Provide the [x, y] coordinate of the cell's center where the given text is located.  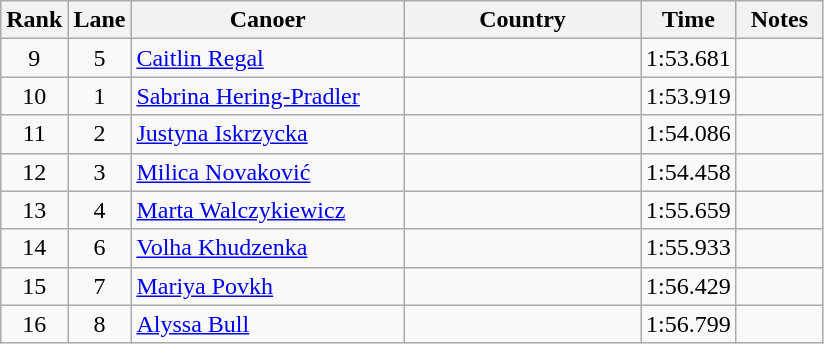
Rank [34, 20]
Notes [779, 20]
10 [34, 96]
14 [34, 248]
15 [34, 286]
Milica Novaković [268, 172]
1 [100, 96]
1:55.659 [689, 210]
11 [34, 134]
1:56.799 [689, 324]
Canoer [268, 20]
5 [100, 58]
9 [34, 58]
1:54.086 [689, 134]
12 [34, 172]
8 [100, 324]
Mariya Povkh [268, 286]
Lane [100, 20]
1:54.458 [689, 172]
Caitlin Regal [268, 58]
4 [100, 210]
Sabrina Hering-Pradler [268, 96]
1:56.429 [689, 286]
Justyna Iskrzycka [268, 134]
16 [34, 324]
2 [100, 134]
Marta Walczykiewicz [268, 210]
Country [522, 20]
1:53.919 [689, 96]
1:55.933 [689, 248]
Time [689, 20]
3 [100, 172]
Alyssa Bull [268, 324]
1:53.681 [689, 58]
Volha Khudzenka [268, 248]
6 [100, 248]
7 [100, 286]
13 [34, 210]
